Search for the cell housing the specified text and yield its [x, y] center coordinate. 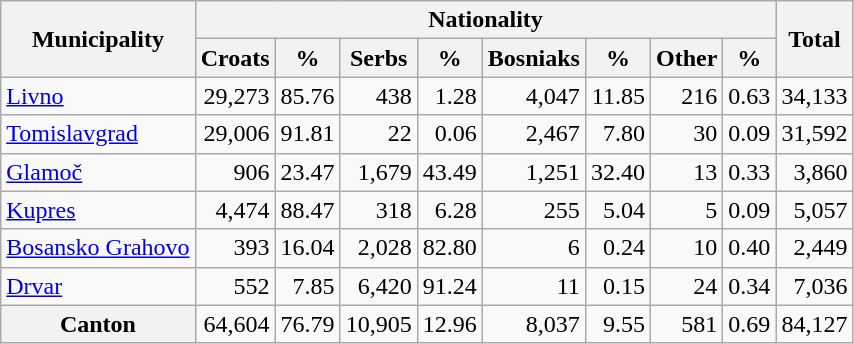
1.28 [450, 96]
3,860 [814, 172]
10,905 [378, 324]
1,679 [378, 172]
7.85 [308, 286]
7,036 [814, 286]
0.34 [750, 286]
11 [534, 286]
Nationality [486, 20]
82.80 [450, 248]
0.69 [750, 324]
Canton [98, 324]
29,273 [235, 96]
2,449 [814, 248]
Bosansko Grahovo [98, 248]
24 [686, 286]
91.24 [450, 286]
2,028 [378, 248]
0.24 [618, 248]
91.81 [308, 134]
5.04 [618, 210]
906 [235, 172]
34,133 [814, 96]
85.76 [308, 96]
318 [378, 210]
438 [378, 96]
4,474 [235, 210]
76.79 [308, 324]
88.47 [308, 210]
12.96 [450, 324]
Municipality [98, 39]
4,047 [534, 96]
Other [686, 58]
84,127 [814, 324]
Serbs [378, 58]
1,251 [534, 172]
43.49 [450, 172]
9.55 [618, 324]
Livno [98, 96]
0.40 [750, 248]
30 [686, 134]
29,006 [235, 134]
6.28 [450, 210]
0.63 [750, 96]
13 [686, 172]
5,057 [814, 210]
581 [686, 324]
216 [686, 96]
Glamoč [98, 172]
11.85 [618, 96]
32.40 [618, 172]
6,420 [378, 286]
Bosniaks [534, 58]
Kupres [98, 210]
7.80 [618, 134]
Croats [235, 58]
5 [686, 210]
552 [235, 286]
255 [534, 210]
393 [235, 248]
22 [378, 134]
31,592 [814, 134]
Total [814, 39]
0.33 [750, 172]
2,467 [534, 134]
0.15 [618, 286]
Drvar [98, 286]
8,037 [534, 324]
64,604 [235, 324]
16.04 [308, 248]
Tomislavgrad [98, 134]
23.47 [308, 172]
0.06 [450, 134]
6 [534, 248]
10 [686, 248]
